Return the [x, y] coordinate for the center point of the cell that contains the specified text.  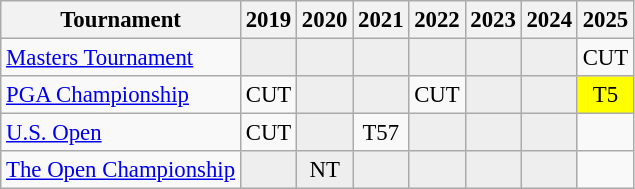
2019 [268, 20]
U.S. Open [121, 133]
PGA Championship [121, 95]
2025 [605, 20]
Tournament [121, 20]
2023 [493, 20]
The Open Championship [121, 170]
2022 [437, 20]
2021 [381, 20]
NT [325, 170]
2020 [325, 20]
Masters Tournament [121, 58]
T5 [605, 95]
T57 [381, 133]
2024 [549, 20]
